From the cell containing the given text, extract its center point as [X, Y] coordinate. 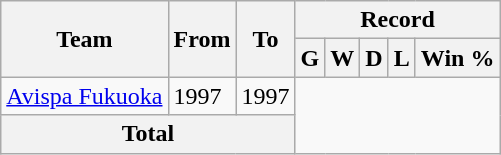
To [266, 39]
Team [84, 39]
Win % [458, 58]
W [342, 58]
Record [398, 20]
From [202, 39]
D [374, 58]
Avispa Fukuoka [84, 96]
Total [148, 134]
G [310, 58]
L [402, 58]
